Locate the cell with the specified text and output its [x, y] center coordinate. 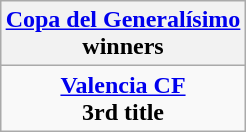
Copa del Generalísimowinners [123, 34]
Valencia CF3rd title [123, 98]
